Identify which cell holds the provided text, then report its [x, y] central coordinate. 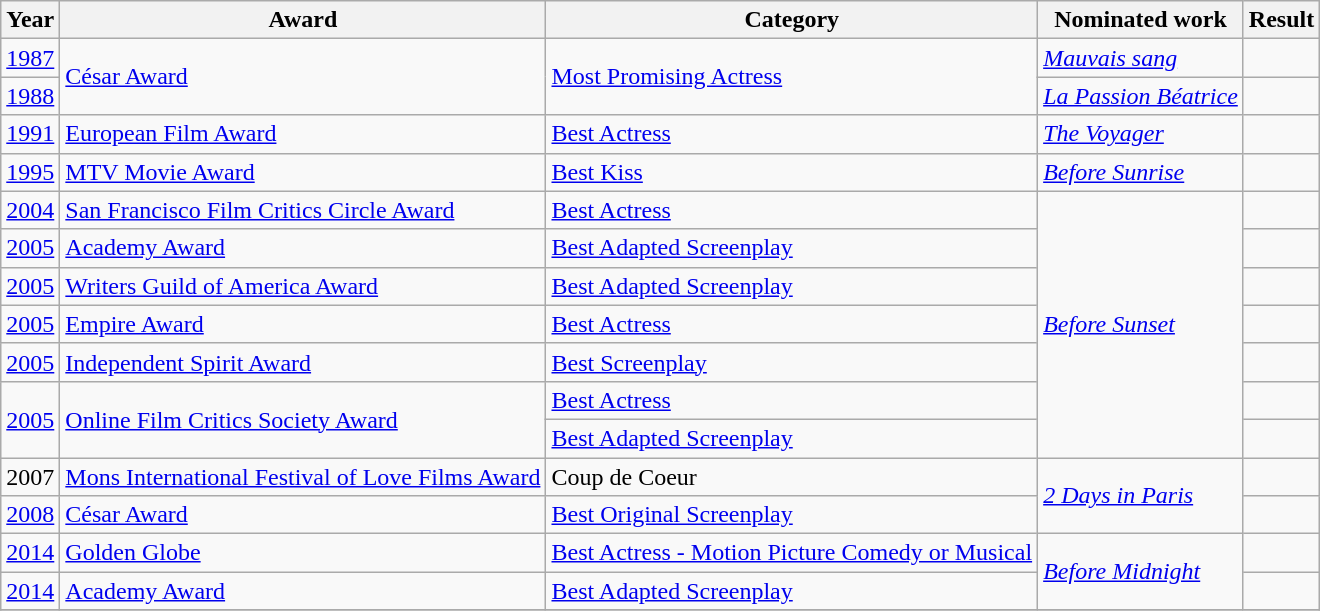
Best Screenplay [792, 362]
Mons International Festival of Love Films Award [303, 477]
Mauvais sang [1141, 58]
Before Sunset [1141, 324]
La Passion Béatrice [1141, 96]
European Film Award [303, 134]
Most Promising Actress [792, 77]
The Voyager [1141, 134]
2007 [30, 477]
Year [30, 20]
2 Days in Paris [1141, 496]
1987 [30, 58]
MTV Movie Award [303, 172]
2008 [30, 515]
2004 [30, 210]
Independent Spirit Award [303, 362]
Coup de Coeur [792, 477]
Category [792, 20]
1991 [30, 134]
Writers Guild of America Award [303, 286]
Empire Award [303, 324]
Before Midnight [1141, 572]
San Francisco Film Critics Circle Award [303, 210]
Best Actress - Motion Picture Comedy or Musical [792, 553]
1995 [30, 172]
Best Original Screenplay [792, 515]
Online Film Critics Society Award [303, 419]
Result [1281, 20]
Before Sunrise [1141, 172]
Award [303, 20]
Best Kiss [792, 172]
Golden Globe [303, 553]
Nominated work [1141, 20]
1988 [30, 96]
